Capture the cell that displays the provided text and extract its (x, y) central coordinate. 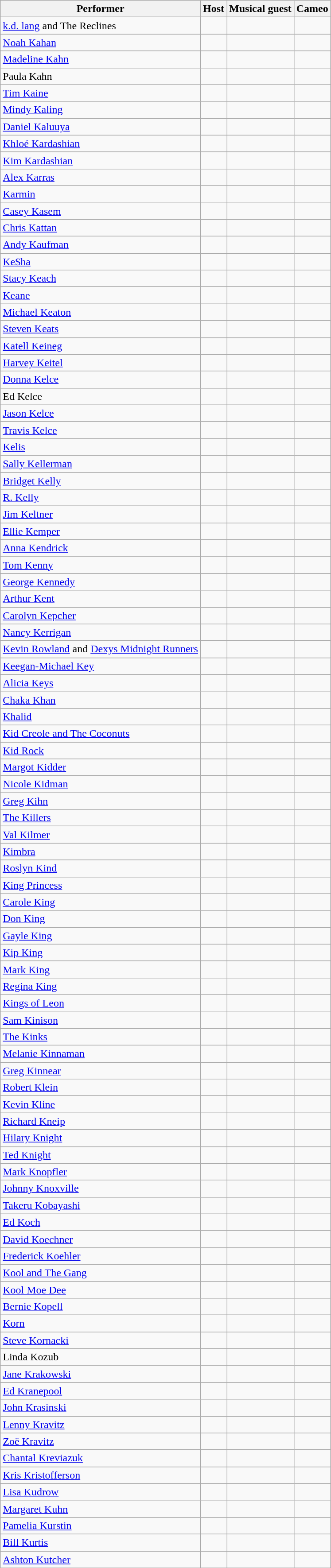
George Kennedy (101, 582)
Ed Kranepool (101, 1391)
Stacy Keach (101, 279)
Carole King (101, 902)
Daniel Kaluuya (101, 127)
Val Kilmer (101, 835)
Alex Karras (101, 177)
Kevin Rowland and Dexys Midnight Runners (101, 649)
Arthur Kent (101, 599)
Casey Kasem (101, 211)
Chaka Khan (101, 700)
Frederick Koehler (101, 1256)
The Kinks (101, 1037)
Bridget Kelly (101, 480)
Kool Moe Dee (101, 1290)
Chantal Kreviazuk (101, 1458)
Pamelia Kurstin (101, 1525)
Travis Kelce (101, 430)
Richard Kneip (101, 1121)
Ashton Kutcher (101, 1559)
Gayle King (101, 936)
Nicole Kidman (101, 784)
Hilary Knight (101, 1138)
Roslyn Kind (101, 868)
Host (214, 9)
Greg Kihn (101, 801)
Lenny Kravitz (101, 1425)
Korn (101, 1324)
Don King (101, 919)
Michael Keaton (101, 312)
Carolyn Kepcher (101, 616)
Cameo (312, 9)
Alicia Keys (101, 683)
Bernie Kopell (101, 1307)
Karmin (101, 194)
Keegan-Michael Key (101, 666)
Donna Kelce (101, 379)
Nancy Kerrigan (101, 632)
Sam Kinison (101, 1020)
k.d. lang and The Reclines (101, 26)
Mark King (101, 969)
Anna Kendrick (101, 548)
Kelis (101, 447)
Melanie Kinnaman (101, 1054)
Johnny Knoxville (101, 1189)
Tom Kenny (101, 565)
Margot Kidder (101, 767)
Mark Knopfler (101, 1172)
Ke$ha (101, 262)
Kool and The Gang (101, 1273)
Zoë Kravitz (101, 1441)
Kris Kristofferson (101, 1475)
Keane (101, 295)
Steve Kornacki (101, 1340)
John Krasinski (101, 1408)
Jason Kelce (101, 413)
Kimbra (101, 852)
Noah Kahan (101, 43)
Ted Knight (101, 1155)
Ed Kelce (101, 396)
Kip King (101, 952)
Kevin Kline (101, 1104)
Ellie Kemper (101, 531)
Kid Creole and The Coconuts (101, 733)
Kings of Leon (101, 1003)
Takeru Kobayashi (101, 1205)
Ed Koch (101, 1222)
Sally Kellerman (101, 464)
Regina King (101, 986)
Chris Kattan (101, 228)
Katell Keineg (101, 346)
Paula Kahn (101, 76)
Greg Kinnear (101, 1071)
David Koechner (101, 1239)
Harvey Keitel (101, 363)
Kid Rock (101, 751)
Mindy Kaling (101, 110)
Musical guest (261, 9)
Kim Kardashian (101, 160)
Jane Krakowski (101, 1374)
Lisa Kudrow (101, 1492)
R. Kelly (101, 498)
Performer (101, 9)
Andy Kaufman (101, 245)
Khalid (101, 716)
Margaret Kuhn (101, 1509)
Robert Klein (101, 1088)
Steven Keats (101, 329)
Tim Kaine (101, 93)
The Killers (101, 818)
Linda Kozub (101, 1357)
Khloé Kardashian (101, 143)
Jim Keltner (101, 515)
Bill Kurtis (101, 1542)
King Princess (101, 885)
Madeline Kahn (101, 59)
